Detect which cell encompasses the target text, then output its (X, Y) center coordinate. 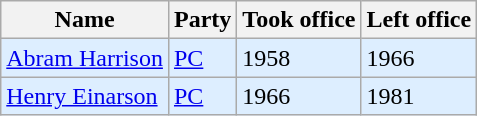
1958 (299, 58)
Took office (299, 20)
1981 (419, 96)
Henry Einarson (85, 96)
Left office (419, 20)
Name (85, 20)
Party (202, 20)
Abram Harrison (85, 58)
